Provide the [x, y] coordinate of the cell's center where the given text is located.  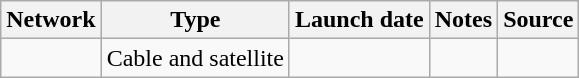
Notes [463, 20]
Launch date [359, 20]
Type [195, 20]
Cable and satellite [195, 58]
Source [538, 20]
Network [51, 20]
